Return (x, y) of the center of cell containing provided text 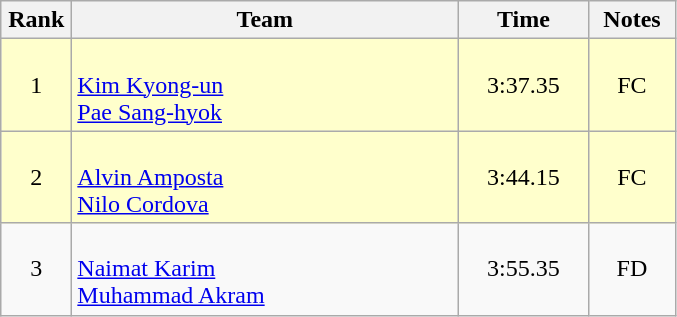
1 (36, 85)
Rank (36, 20)
Time (524, 20)
3:37.35 (524, 85)
FD (632, 269)
Kim Kyong-unPae Sang-hyok (265, 85)
Alvin AmpostaNilo Cordova (265, 177)
3 (36, 269)
Team (265, 20)
Naimat KarimMuhammad Akram (265, 269)
3:44.15 (524, 177)
Notes (632, 20)
3:55.35 (524, 269)
2 (36, 177)
